Search for the cell housing the specified text and yield its [x, y] center coordinate. 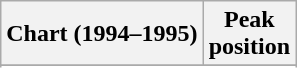
Chart (1994–1995) [102, 34]
Peakposition [249, 34]
